Extract the (X, Y) coordinate from the center of the cell holding the provided text.  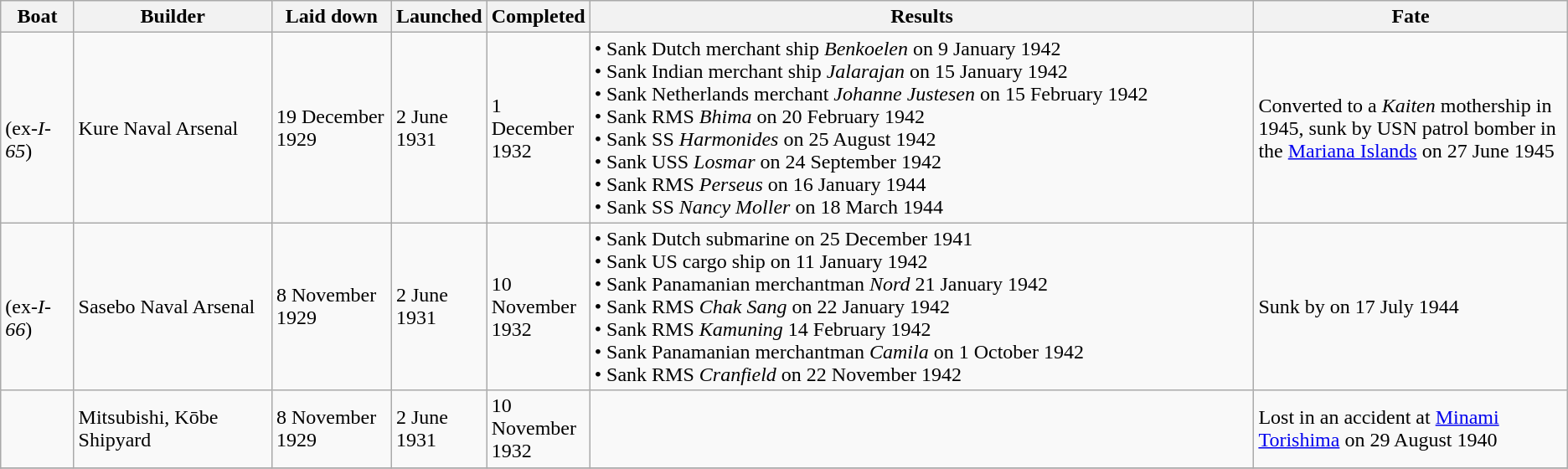
(ex-I-65) (37, 127)
Boat (37, 17)
19 December 1929 (332, 127)
Builder (173, 17)
Lost in an accident at Minami Torishima on 29 August 1940 (1411, 429)
(ex-I-66) (37, 307)
Mitsubishi, Kōbe Shipyard (173, 429)
Launched (439, 17)
1 December 1932 (538, 127)
Converted to a Kaiten mothership in 1945, sunk by USN patrol bomber in the Mariana Islands on 27 June 1945 (1411, 127)
Sunk by on 17 July 1944 (1411, 307)
Fate (1411, 17)
Completed (538, 17)
Results (921, 17)
Laid down (332, 17)
Sasebo Naval Arsenal (173, 307)
Kure Naval Arsenal (173, 127)
